Return [x, y] of the center of cell containing provided text 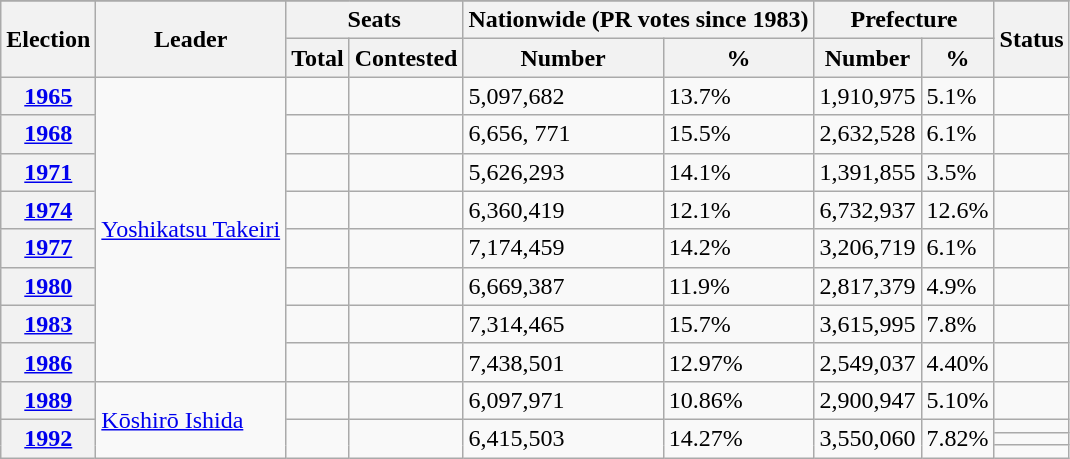
12.1% [738, 210]
2,817,379 [868, 286]
Kōshirō Ishida [191, 419]
3,550,060 [868, 438]
1980 [48, 286]
6,097,971 [563, 400]
5.1% [958, 96]
2,900,947 [868, 400]
10.86% [738, 400]
1971 [48, 172]
Yoshikatsu Takeiri [191, 229]
1977 [48, 248]
7.8% [958, 324]
4.9% [958, 286]
3,615,995 [868, 324]
2,632,528 [868, 134]
1974 [48, 210]
7,174,459 [563, 248]
3,206,719 [868, 248]
1,910,975 [868, 96]
Leader [191, 39]
15.7% [738, 324]
12.97% [738, 362]
6,732,937 [868, 210]
1968 [48, 134]
3.5% [958, 172]
4.40% [958, 362]
1986 [48, 362]
15.5% [738, 134]
6,669,387 [563, 286]
1983 [48, 324]
1,391,855 [868, 172]
14.27% [738, 438]
7,314,465 [563, 324]
Seats [374, 20]
5,626,293 [563, 172]
7,438,501 [563, 362]
14.1% [738, 172]
6,656, 771 [563, 134]
14.2% [738, 248]
Nationwide (PR votes since 1983) [638, 20]
12.6% [958, 210]
Status [1032, 39]
11.9% [738, 286]
13.7% [738, 96]
6,360,419 [563, 210]
5,097,682 [563, 96]
Total [318, 58]
6,415,503 [563, 438]
Contested [406, 58]
7.82% [958, 438]
1992 [48, 438]
2,549,037 [868, 362]
5.10% [958, 400]
Election [48, 39]
1989 [48, 400]
Prefecture [904, 20]
1965 [48, 96]
